Output the (x, y) coordinate of the center of the cell containing the given text.  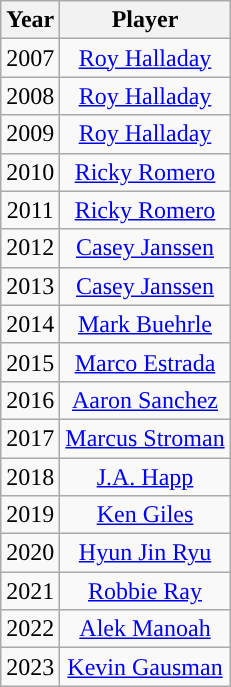
2016 (30, 400)
Aaron Sanchez (145, 400)
Hyun Jin Ryu (145, 553)
2023 (30, 667)
2020 (30, 553)
2011 (30, 210)
2010 (30, 172)
Kevin Gausman (145, 667)
2021 (30, 591)
2022 (30, 629)
2017 (30, 438)
2007 (30, 58)
2018 (30, 477)
2009 (30, 134)
2015 (30, 362)
2019 (30, 515)
Robbie Ray (145, 591)
Year (30, 20)
Mark Buehrle (145, 324)
Ken Giles (145, 515)
J.A. Happ (145, 477)
Player (145, 20)
2013 (30, 286)
Marcus Stroman (145, 438)
Marco Estrada (145, 362)
Alek Manoah (145, 629)
2014 (30, 324)
2012 (30, 248)
2008 (30, 96)
